Locate the cell with the specified text and output its [x, y] center coordinate. 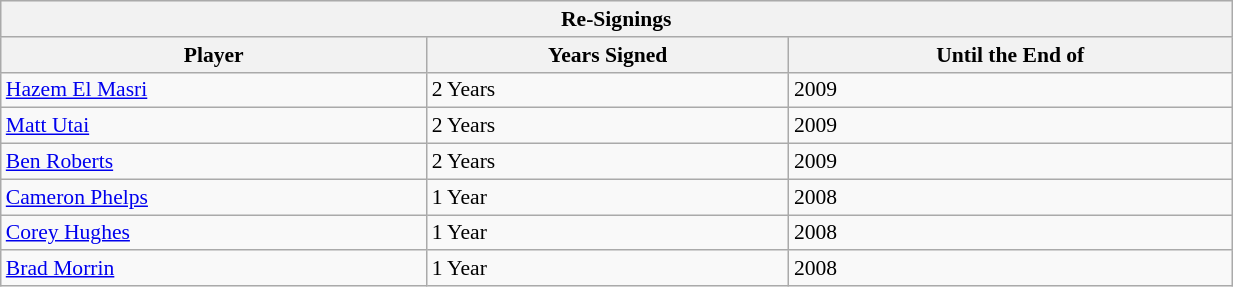
Matt Utai [214, 126]
Player [214, 55]
Ben Roberts [214, 162]
Corey Hughes [214, 233]
Brad Morrin [214, 269]
Cameron Phelps [214, 197]
Hazem El Masri [214, 90]
Until the End of [1010, 55]
Years Signed [608, 55]
Re-Signings [616, 19]
